Detect which cell encompasses the target text, then output its (X, Y) center coordinate. 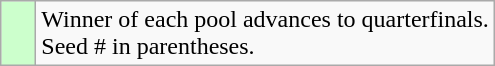
Winner of each pool advances to quarterfinals.Seed # in parentheses. (266, 34)
